Find where the given text appears and provide that cell's center as [X, Y] coordinate. 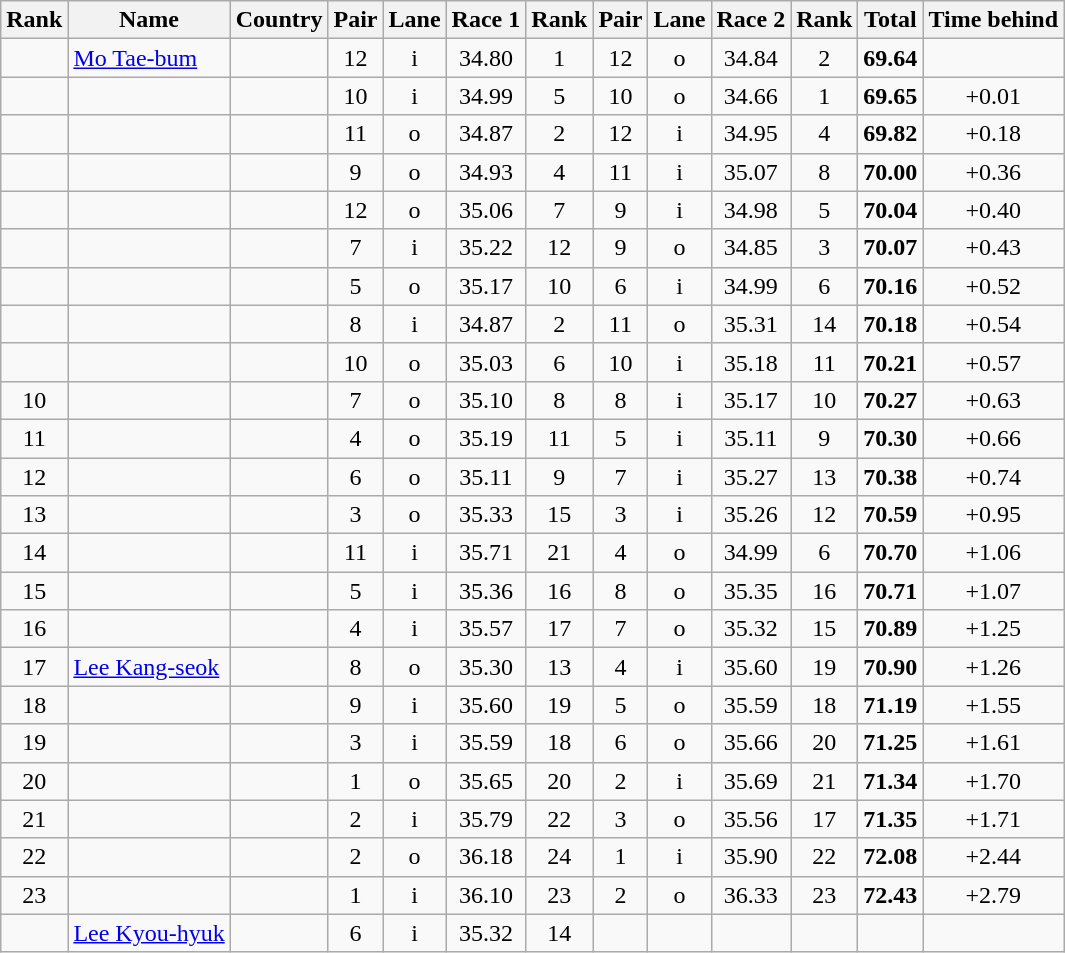
35.69 [751, 781]
+0.57 [994, 362]
Race 1 [486, 20]
24 [560, 857]
34.85 [751, 248]
70.18 [890, 324]
70.38 [890, 477]
+1.25 [994, 629]
72.43 [890, 895]
+1.71 [994, 819]
Race 2 [751, 20]
+0.40 [994, 210]
35.30 [486, 667]
+0.36 [994, 172]
70.21 [890, 362]
35.18 [751, 362]
+2.79 [994, 895]
35.36 [486, 591]
35.57 [486, 629]
+0.74 [994, 477]
Lee Kyou-hyuk [149, 933]
71.34 [890, 781]
+0.43 [994, 248]
36.10 [486, 895]
70.89 [890, 629]
69.82 [890, 134]
34.95 [751, 134]
35.27 [751, 477]
35.07 [751, 172]
+1.61 [994, 743]
35.10 [486, 400]
70.90 [890, 667]
+1.70 [994, 781]
35.03 [486, 362]
+1.07 [994, 591]
70.04 [890, 210]
69.65 [890, 96]
+0.54 [994, 324]
35.56 [751, 819]
70.07 [890, 248]
36.33 [751, 895]
35.22 [486, 248]
35.19 [486, 438]
35.90 [751, 857]
71.19 [890, 705]
+2.44 [994, 857]
72.08 [890, 857]
70.70 [890, 553]
+0.01 [994, 96]
34.66 [751, 96]
70.59 [890, 515]
+1.26 [994, 667]
36.18 [486, 857]
+0.18 [994, 134]
Lee Kang-seok [149, 667]
35.26 [751, 515]
35.33 [486, 515]
Country [279, 20]
+0.66 [994, 438]
35.79 [486, 819]
34.93 [486, 172]
+1.06 [994, 553]
35.06 [486, 210]
Time behind [994, 20]
35.71 [486, 553]
34.84 [751, 58]
+1.55 [994, 705]
+0.52 [994, 286]
+0.63 [994, 400]
70.30 [890, 438]
70.27 [890, 400]
70.16 [890, 286]
71.25 [890, 743]
70.71 [890, 591]
Name [149, 20]
71.35 [890, 819]
Mo Tae-bum [149, 58]
34.80 [486, 58]
35.65 [486, 781]
69.64 [890, 58]
+0.95 [994, 515]
70.00 [890, 172]
34.98 [751, 210]
35.66 [751, 743]
35.35 [751, 591]
35.31 [751, 324]
Total [890, 20]
